Determine the [x, y] coordinate at the center of the cell enclosing the given text.  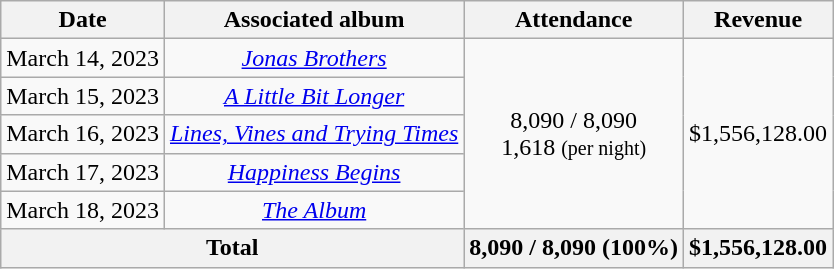
Attendance [574, 20]
A Little Bit Longer [314, 96]
March 17, 2023 [83, 172]
8,090 / 8,0901,618 (per night) [574, 134]
Lines, Vines and Trying Times [314, 134]
March 15, 2023 [83, 96]
March 16, 2023 [83, 134]
March 14, 2023 [83, 58]
Date [83, 20]
Jonas Brothers [314, 58]
Associated album [314, 20]
Revenue [758, 20]
8,090 / 8,090 (100%) [574, 248]
Total [232, 248]
March 18, 2023 [83, 210]
The Album [314, 210]
Happiness Begins [314, 172]
